Detect which cell encompasses the target text, then output its (x, y) center coordinate. 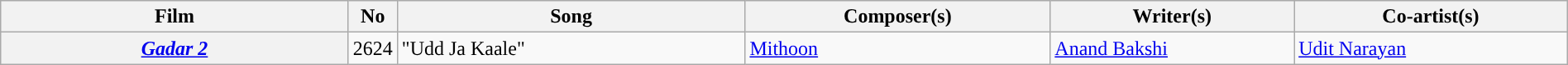
Song (571, 17)
Udit Narayan (1431, 48)
Co-artist(s) (1431, 17)
Mithoon (898, 48)
Writer(s) (1173, 17)
Film (174, 17)
2624 (372, 48)
"Udd Ja Kaale" (571, 48)
No (372, 17)
Anand Bakshi (1173, 48)
Gadar 2 (174, 48)
Composer(s) (898, 17)
